Capture the cell that displays the provided text and extract its (x, y) central coordinate. 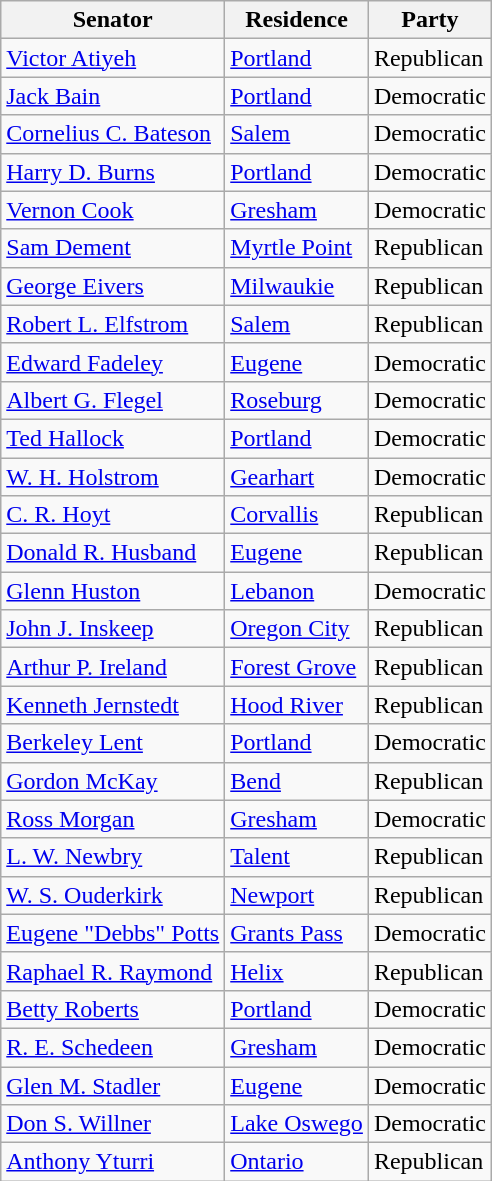
Party (430, 20)
Glenn Huston (113, 591)
Edward Fadeley (113, 362)
Senator (113, 20)
Gordon McKay (113, 781)
Sam Dement (113, 248)
Grants Pass (297, 933)
Berkeley Lent (113, 743)
Lake Oswego (297, 1124)
Glen M. Stadler (113, 1085)
Roseburg (297, 400)
Albert G. Flegel (113, 400)
W. S. Ouderkirk (113, 895)
Hood River (297, 705)
Milwaukie (297, 286)
Forest Grove (297, 667)
Raphael R. Raymond (113, 971)
Donald R. Husband (113, 553)
Corvallis (297, 515)
Anthony Yturri (113, 1162)
Bend (297, 781)
Arthur P. Ireland (113, 667)
Vernon Cook (113, 210)
Ontario (297, 1162)
Ted Hallock (113, 438)
John J. Inskeep (113, 629)
George Eivers (113, 286)
Cornelius C. Bateson (113, 134)
Betty Roberts (113, 1009)
R. E. Schedeen (113, 1047)
Residence (297, 20)
Eugene "Debbs" Potts (113, 933)
Ross Morgan (113, 819)
Don S. Willner (113, 1124)
Kenneth Jernstedt (113, 705)
Jack Bain (113, 96)
Newport (297, 895)
C. R. Hoyt (113, 515)
Talent (297, 857)
W. H. Holstrom (113, 477)
Harry D. Burns (113, 172)
Myrtle Point (297, 248)
Oregon City (297, 629)
Victor Atiyeh (113, 58)
Lebanon (297, 591)
Gearhart (297, 477)
Helix (297, 971)
L. W. Newbry (113, 857)
Robert L. Elfstrom (113, 324)
